Return (X, Y) of the center of cell containing provided text 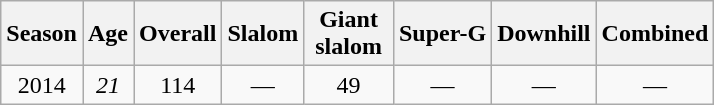
Combined (655, 34)
Age (108, 34)
114 (178, 85)
49 (349, 85)
Super-G (442, 34)
21 (108, 85)
Season (42, 34)
Downhill (544, 34)
2014 (42, 85)
Giant slalom (349, 34)
Overall (178, 34)
Slalom (263, 34)
